Determine the [x, y] coordinate at the center of the cell enclosing the given text.  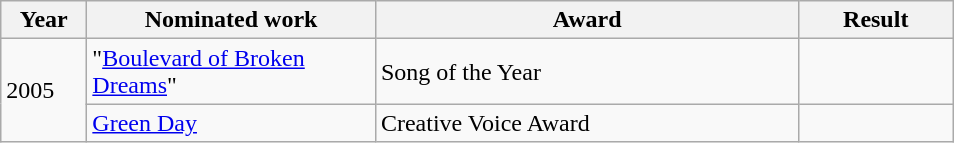
Creative Voice Award [587, 123]
Award [587, 20]
Nominated work [232, 20]
"Boulevard of Broken Dreams" [232, 72]
Result [876, 20]
2005 [44, 90]
Song of the Year [587, 72]
Green Day [232, 123]
Year [44, 20]
